Scan for the cell matching the given text and deliver its (X, Y) coordinate at center. 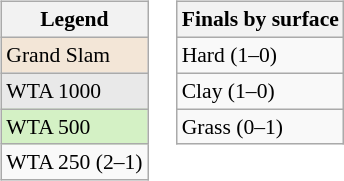
Grand Slam (74, 55)
WTA 250 (2–1) (74, 162)
Hard (1–0) (260, 55)
Legend (74, 20)
Grass (0–1) (260, 127)
WTA 1000 (74, 91)
WTA 500 (74, 127)
Clay (1–0) (260, 91)
Finals by surface (260, 20)
